Locate the cell with the specified text and output its (X, Y) center coordinate. 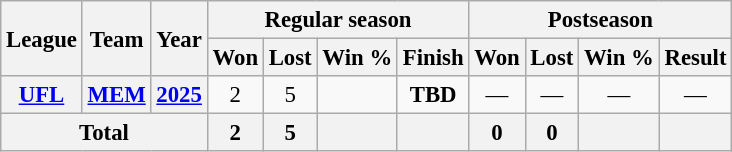
League (42, 38)
UFL (42, 95)
2025 (179, 95)
Finish (432, 58)
Team (116, 38)
Result (696, 58)
Regular season (338, 20)
Year (179, 38)
Postseason (600, 20)
MEM (116, 95)
Total (104, 133)
TBD (432, 95)
